Identify which cell holds the provided text, then report its (X, Y) central coordinate. 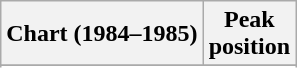
Peakposition (249, 34)
Chart (1984–1985) (102, 34)
